Scan for the cell matching the given text and deliver its [x, y] coordinate at center. 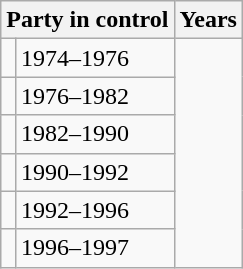
1974–1976 [94, 58]
Years [208, 20]
1992–1996 [94, 210]
1990–1992 [94, 172]
1976–1982 [94, 96]
Party in control [88, 20]
1996–1997 [94, 248]
1982–1990 [94, 134]
